Locate the cell with the specified text and output its (x, y) center coordinate. 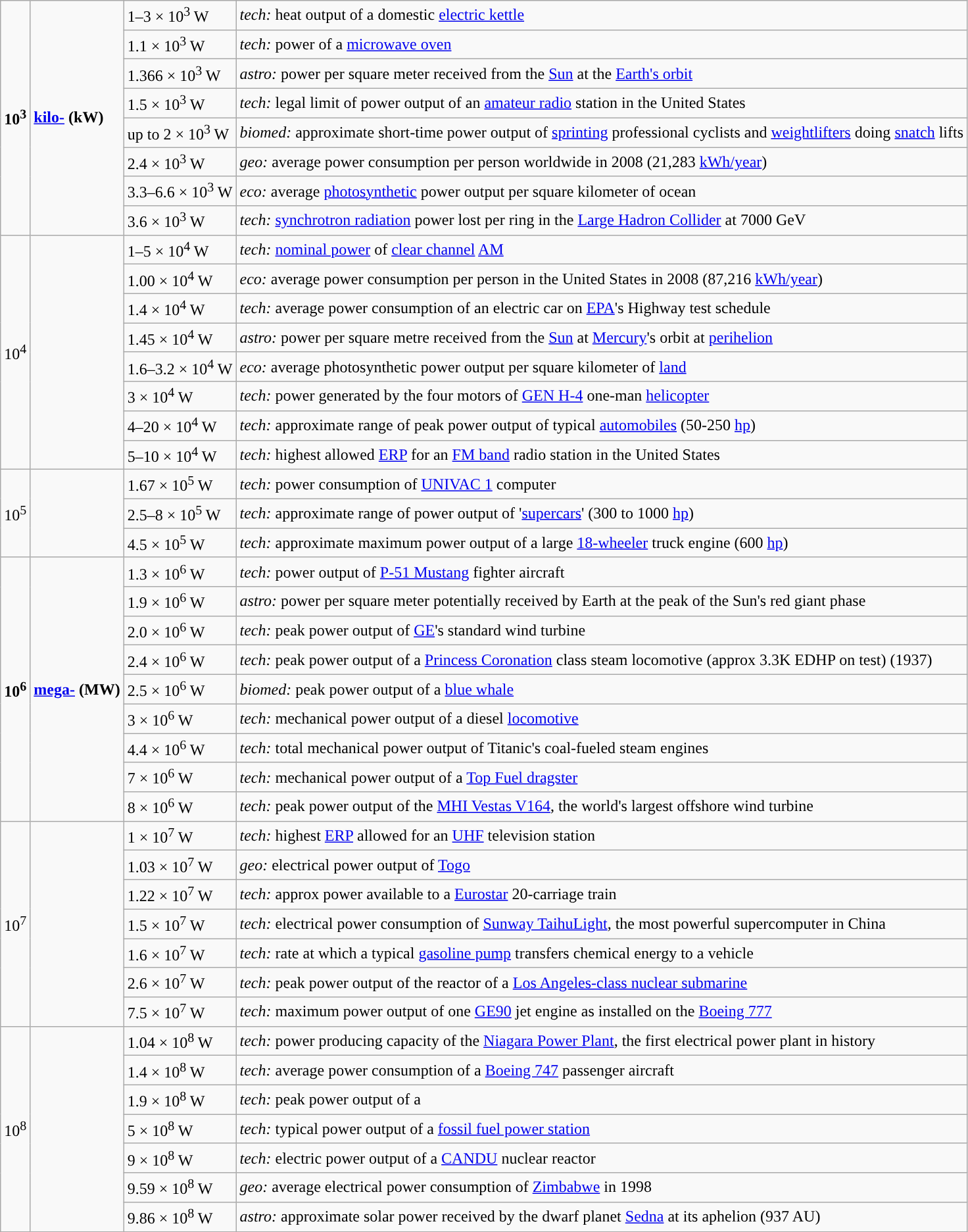
9 × 108 W (180, 1158)
tech: heat output of a domestic electric kettle (602, 16)
tech: highest ERP allowed for an UHF television station (602, 835)
tech: approximate range of peak power output of typical automobiles (50-250 hp) (602, 426)
1–5 × 104 W (180, 250)
1.366 × 103 W (180, 74)
eco: average power consumption per person in the United States in 2008 (87,216 kWh/year) (602, 279)
8 × 106 W (180, 806)
104 (16, 352)
108 (16, 1129)
1.67 × 105 W (180, 484)
tech: typical power output of a fossil fuel power station (602, 1129)
astro: power per square metre received from the Sun at Mercury's orbit at perihelion (602, 338)
2.0 × 106 W (180, 630)
1.22 × 107 W (180, 895)
7.5 × 107 W (180, 1012)
tech: power output of P-51 Mustang fighter aircraft (602, 572)
1.6 × 107 W (180, 952)
5–10 × 104 W (180, 455)
biomed: peak power output of a blue whale (602, 689)
9.59 × 108 W (180, 1188)
tech: legal limit of power output of an amateur radio station in the United States (602, 103)
3 × 106 W (180, 718)
1.03 × 107 W (180, 866)
tech: power consumption of UNIVAC 1 computer (602, 484)
geo: average power consumption per person worldwide in 2008 (21,283 kWh/year) (602, 162)
eco: average photosynthetic power output per square kilometer of ocean (602, 191)
1.3 × 106 W (180, 572)
tech: power generated by the four motors of GEN H-4 one-man helicopter (602, 396)
106 (16, 689)
tech: peak power output of a Princess Coronation class steam locomotive (approx 3.3K EDHP on test) (1937) (602, 660)
geo: electrical power output of Togo (602, 866)
9.86 × 108 W (180, 1217)
2.4 × 106 W (180, 660)
biomed: approximate short-time power output of sprinting professional cyclists and weightlifters doing snatch lifts (602, 133)
103 (16, 118)
tech: electric power output of a CANDU nuclear reactor (602, 1158)
1.5 × 107 W (180, 924)
2.5–8 × 105 W (180, 513)
astro: power per square meter potentially received by Earth at the peak of the Sun's red giant phase (602, 601)
1–3 × 103 W (180, 16)
1 × 107 W (180, 835)
2.4 × 103 W (180, 162)
7 × 106 W (180, 777)
tech: electrical power consumption of Sunway TaihuLight, the most powerful supercomputer in China (602, 924)
tech: peak power output of the reactor of a Los Angeles-class nuclear submarine (602, 983)
2.5 × 106 W (180, 689)
astro: power per square meter received from the Sun at the Earth's orbit (602, 74)
5 × 108 W (180, 1129)
1.6–3.2 × 104 W (180, 367)
tech: mechanical power output of a diesel locomotive (602, 718)
105 (16, 514)
1.9 × 108 W (180, 1100)
107 (16, 924)
tech: rate at which a typical gasoline pump transfers chemical energy to a vehicle (602, 952)
3 × 104 W (180, 396)
eco: average photosynthetic power output per square kilometer of land (602, 367)
tech: power producing capacity of the Niagara Power Plant, the first electrical power plant in history (602, 1041)
1.4 × 104 W (180, 308)
up to 2 × 103 W (180, 133)
2.6 × 107 W (180, 983)
kilo- (kW) (77, 118)
tech: peak power output of the MHI Vestas V164, the world's largest offshore wind turbine (602, 806)
1.5 × 103 W (180, 103)
3.6 × 103 W (180, 221)
tech: approx power available to a Eurostar 20-carriage train (602, 895)
tech: highest allowed ERP for an FM band radio station in the United States (602, 455)
tech: peak power output of GE's standard wind turbine (602, 630)
1.45 × 104 W (180, 338)
4.5 × 105 W (180, 543)
tech: nominal power of clear channel AM (602, 250)
tech: maximum power output of one GE90 jet engine as installed on the Boeing 777 (602, 1012)
tech: average power consumption of a Boeing 747 passenger aircraft (602, 1071)
tech: peak power output of a (602, 1100)
tech: mechanical power output of a Top Fuel dragster (602, 777)
mega- (MW) (77, 689)
4–20 × 104 W (180, 426)
1.00 × 104 W (180, 279)
tech: approximate maximum power output of a large 18-wheeler truck engine (600 hp) (602, 543)
tech: power of a microwave oven (602, 45)
1.1 × 103 W (180, 45)
tech: synchrotron radiation power lost per ring in the Large Hadron Collider at 7000 GeV (602, 221)
astro: approximate solar power received by the dwarf planet Sedna at its aphelion (937 AU) (602, 1217)
1.4 × 108 W (180, 1071)
tech: total mechanical power output of Titanic's coal-fueled steam engines (602, 749)
tech: average power consumption of an electric car on EPA's Highway test schedule (602, 308)
3.3–6.6 × 103 W (180, 191)
1.04 × 108 W (180, 1041)
1.9 × 106 W (180, 601)
tech: approximate range of power output of 'supercars' (300 to 1000 hp) (602, 513)
geo: average electrical power consumption of Zimbabwe in 1998 (602, 1188)
4.4 × 106 W (180, 749)
